From the cell containing the given text, extract its center point as (x, y) coordinate. 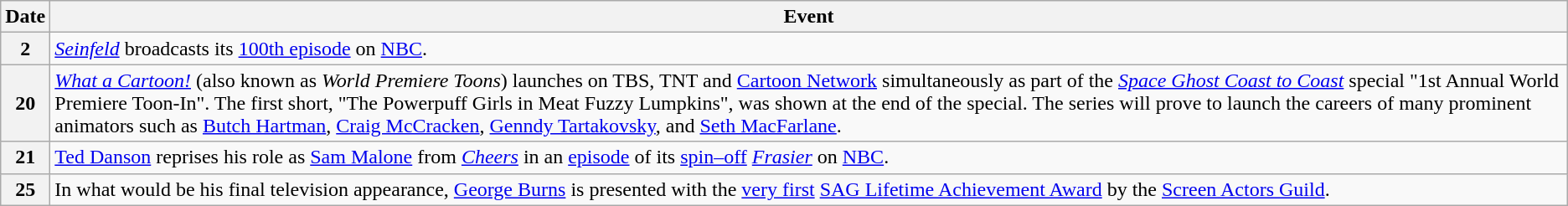
2 (25, 49)
25 (25, 189)
Seinfeld broadcasts its 100th episode on NBC. (809, 49)
Event (809, 17)
21 (25, 157)
Ted Danson reprises his role as Sam Malone from Cheers in an episode of its spin–off Frasier on NBC. (809, 157)
20 (25, 103)
Date (25, 17)
